Pinpoint the cell where the given text exists, returning its [x, y] midpoint coordinate. 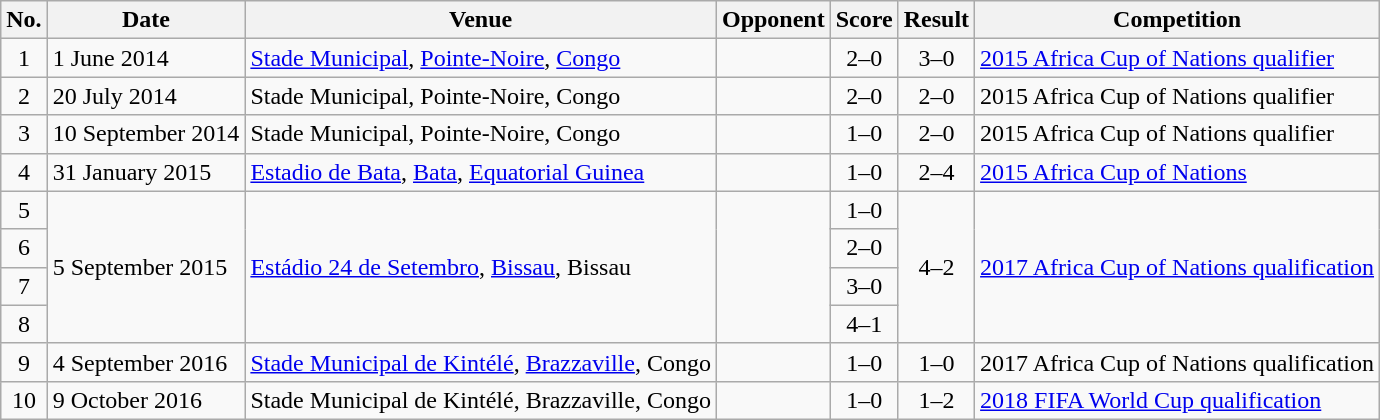
5 September 2015 [146, 267]
Venue [481, 20]
Date [146, 20]
1 June 2014 [146, 58]
31 January 2015 [146, 172]
7 [24, 286]
3 [24, 134]
9 [24, 362]
6 [24, 248]
Opponent [773, 20]
9 October 2016 [146, 400]
1 [24, 58]
10 [24, 400]
Estadio de Bata, Bata, Equatorial Guinea [481, 172]
2018 FIFA World Cup qualification [1178, 400]
1–2 [936, 400]
4–2 [936, 267]
4 [24, 172]
No. [24, 20]
10 September 2014 [146, 134]
Competition [1178, 20]
2015 Africa Cup of Nations [1178, 172]
5 [24, 210]
Estádio 24 de Setembro, Bissau, Bissau [481, 267]
2 [24, 96]
4 September 2016 [146, 362]
8 [24, 324]
Result [936, 20]
2–4 [936, 172]
Score [864, 20]
4–1 [864, 324]
20 July 2014 [146, 96]
